Find where the given text appears and provide that cell's center as (X, Y) coordinate. 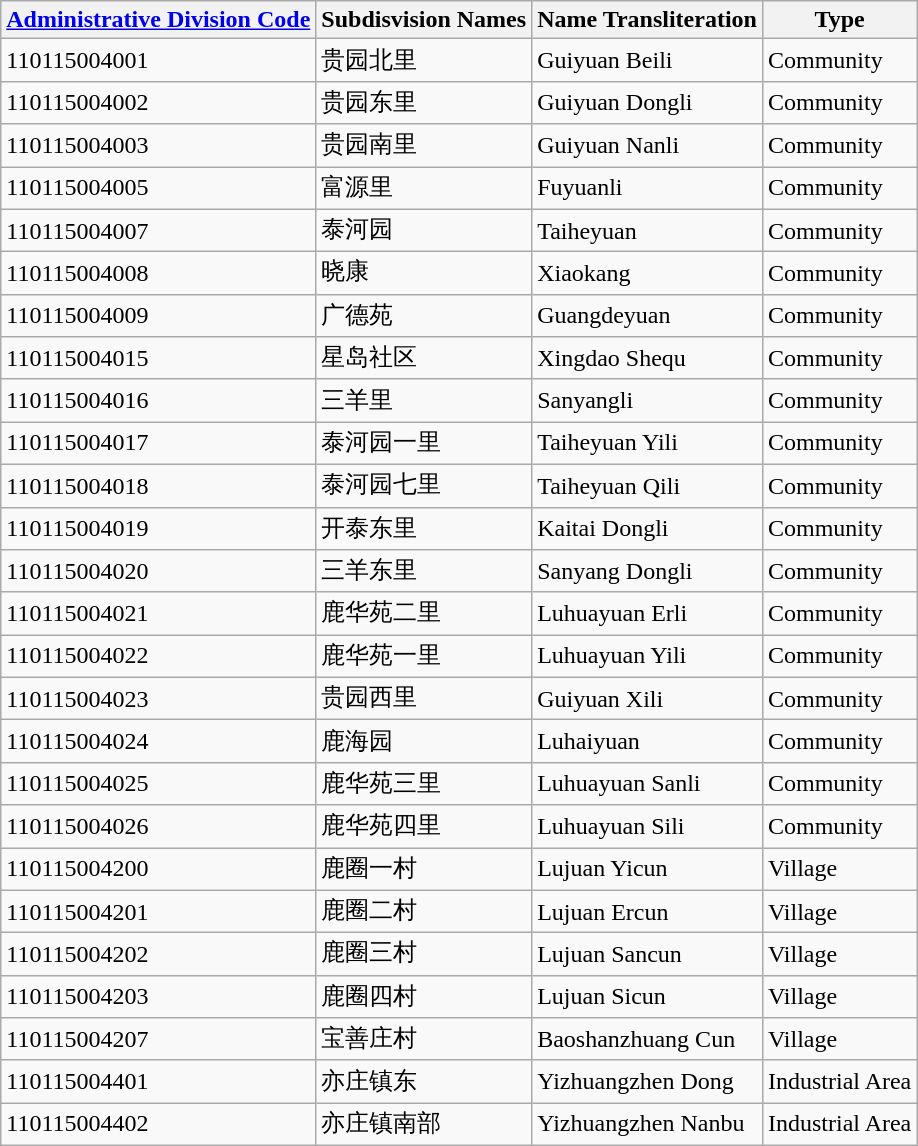
亦庄镇南部 (424, 1124)
110115004401 (158, 1082)
鹿海园 (424, 742)
110115004202 (158, 954)
110115004002 (158, 102)
富源里 (424, 188)
Guiyuan Nanli (648, 146)
泰河园一里 (424, 444)
Guangdeyuan (648, 316)
Lujuan Sancun (648, 954)
Sanyang Dongli (648, 572)
110115004022 (158, 656)
Luhuayuan Erli (648, 614)
Name Transliteration (648, 20)
110115004025 (158, 784)
贵园东里 (424, 102)
开泰东里 (424, 528)
Luhuayuan Sili (648, 826)
110115004015 (158, 358)
110115004024 (158, 742)
110115004017 (158, 444)
Lujuan Sicun (648, 996)
110115004201 (158, 912)
110115004200 (158, 870)
贵园北里 (424, 60)
Kaitai Dongli (648, 528)
Yizhuangzhen Nanbu (648, 1124)
Taiheyuan Yili (648, 444)
三羊里 (424, 400)
110115004009 (158, 316)
广德苑 (424, 316)
鹿华苑三里 (424, 784)
泰河园 (424, 230)
110115004016 (158, 400)
鹿华苑一里 (424, 656)
Type (839, 20)
Subdisvision Names (424, 20)
贵园南里 (424, 146)
星岛社区 (424, 358)
鹿华苑四里 (424, 826)
110115004008 (158, 274)
鹿华苑二里 (424, 614)
Guiyuan Beili (648, 60)
110115004203 (158, 996)
Luhuayuan Sanli (648, 784)
Lujuan Yicun (648, 870)
鹿圈四村 (424, 996)
Sanyangli (648, 400)
110115004007 (158, 230)
Baoshanzhuang Cun (648, 1040)
泰河园七里 (424, 486)
110115004021 (158, 614)
Taiheyuan (648, 230)
鹿圈一村 (424, 870)
Yizhuangzhen Dong (648, 1082)
宝善庄村 (424, 1040)
Guiyuan Dongli (648, 102)
晓康 (424, 274)
110115004005 (158, 188)
Taiheyuan Qili (648, 486)
Xingdao Shequ (648, 358)
110115004020 (158, 572)
Luhaiyuan (648, 742)
Luhuayuan Yili (648, 656)
三羊东里 (424, 572)
鹿圈二村 (424, 912)
贵园西里 (424, 698)
110115004001 (158, 60)
Administrative Division Code (158, 20)
110115004018 (158, 486)
Xiaokang (648, 274)
110115004207 (158, 1040)
110115004003 (158, 146)
鹿圈三村 (424, 954)
Fuyuanli (648, 188)
亦庄镇东 (424, 1082)
110115004402 (158, 1124)
110115004023 (158, 698)
Guiyuan Xili (648, 698)
110115004026 (158, 826)
Lujuan Ercun (648, 912)
110115004019 (158, 528)
